Return the [X, Y] coordinate for the center point of the cell that contains the specified text.  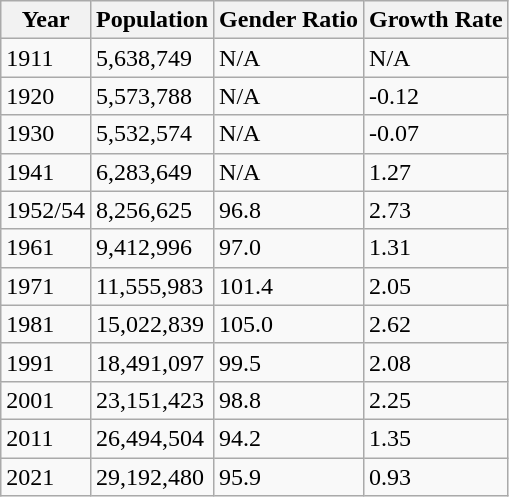
1991 [46, 362]
2021 [46, 477]
29,192,480 [152, 477]
6,283,649 [152, 172]
98.8 [289, 400]
-0.12 [436, 96]
Year [46, 20]
2.62 [436, 324]
5,638,749 [152, 58]
1981 [46, 324]
23,151,423 [152, 400]
1952/54 [46, 210]
11,555,983 [152, 286]
1941 [46, 172]
9,412,996 [152, 248]
Growth Rate [436, 20]
15,022,839 [152, 324]
94.2 [289, 438]
1911 [46, 58]
5,532,574 [152, 134]
8,256,625 [152, 210]
1.35 [436, 438]
2.25 [436, 400]
Gender Ratio [289, 20]
0.93 [436, 477]
1920 [46, 96]
26,494,504 [152, 438]
5,573,788 [152, 96]
1.31 [436, 248]
-0.07 [436, 134]
1971 [46, 286]
2.08 [436, 362]
1.27 [436, 172]
2001 [46, 400]
2.05 [436, 286]
96.8 [289, 210]
105.0 [289, 324]
95.9 [289, 477]
97.0 [289, 248]
2.73 [436, 210]
101.4 [289, 286]
18,491,097 [152, 362]
Population [152, 20]
1961 [46, 248]
2011 [46, 438]
99.5 [289, 362]
1930 [46, 134]
